From the cell containing the given text, extract its center point as [x, y] coordinate. 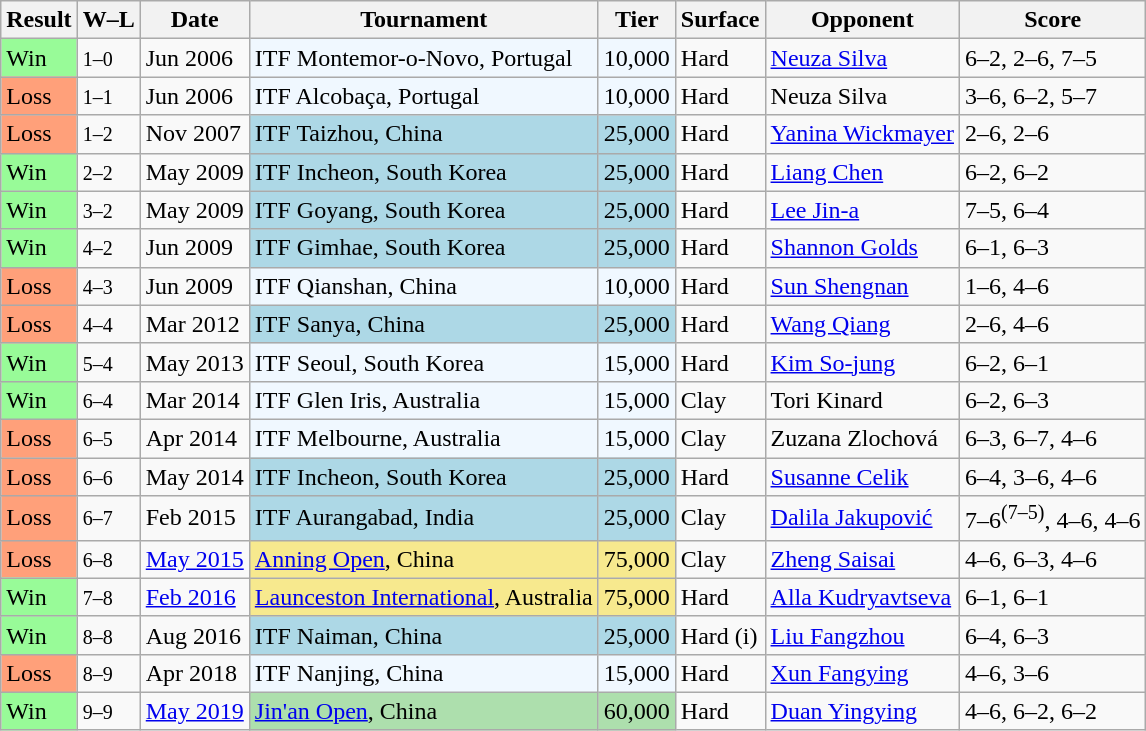
Liang Chen [862, 172]
6–1, 6–3 [1053, 248]
Feb 2015 [194, 518]
6–2, 6–3 [1053, 400]
Nov 2007 [194, 134]
2–6, 4–6 [1053, 324]
4–2 [108, 248]
Mar 2012 [194, 324]
Surface [720, 20]
Date [194, 20]
6–2, 6–2 [1053, 172]
1–6, 4–6 [1053, 286]
1–2 [108, 134]
6–4, 6–3 [1053, 635]
Alla Kudryavtseva [862, 597]
Zuzana Zlochová [862, 438]
ITF Glen Iris, Australia [424, 400]
8–8 [108, 635]
Shannon Golds [862, 248]
ITF Alcobaça, Portugal [424, 96]
Tori Kinard [862, 400]
W–L [108, 20]
Zheng Saisai [862, 559]
ITF Montemor-o-Novo, Portugal [424, 58]
6–8 [108, 559]
ITF Qianshan, China [424, 286]
Score [1053, 20]
4–6, 3–6 [1053, 673]
7–6(7–5), 4–6, 4–6 [1053, 518]
Duan Yingying [862, 711]
6–2, 2–6, 7–5 [1053, 58]
Wang Qiang [862, 324]
ITF Aurangabad, India [424, 518]
4–6, 6–2, 6–2 [1053, 711]
ITF Naiman, China [424, 635]
ITF Taizhou, China [424, 134]
Result [39, 20]
ITF Seoul, South Korea [424, 362]
May 2013 [194, 362]
ITF Goyang, South Korea [424, 210]
Liu Fangzhou [862, 635]
7–5, 6–4 [1053, 210]
Apr 2018 [194, 673]
Opponent [862, 20]
7–8 [108, 597]
Tournament [424, 20]
Aug 2016 [194, 635]
ITF Gimhae, South Korea [424, 248]
4–6, 6–3, 4–6 [1053, 559]
Kim So-jung [862, 362]
2–6, 2–6 [1053, 134]
2–2 [108, 172]
Sun Shengnan [862, 286]
5–4 [108, 362]
Hard (i) [720, 635]
Launceston International, Australia [424, 597]
8–9 [108, 673]
6–2, 6–1 [1053, 362]
1–0 [108, 58]
4–4 [108, 324]
ITF Nanjing, China [424, 673]
Jin'an Open, China [424, 711]
6–6 [108, 477]
6–3, 6–7, 4–6 [1053, 438]
Lee Jin-a [862, 210]
May 2015 [194, 559]
Yanina Wickmayer [862, 134]
May 2019 [194, 711]
Tier [636, 20]
6–7 [108, 518]
9–9 [108, 711]
60,000 [636, 711]
ITF Melbourne, Australia [424, 438]
1–1 [108, 96]
Dalila Jakupović [862, 518]
Anning Open, China [424, 559]
Apr 2014 [194, 438]
6–1, 6–1 [1053, 597]
Feb 2016 [194, 597]
4–3 [108, 286]
6–4 [108, 400]
3–6, 6–2, 5–7 [1053, 96]
6–5 [108, 438]
Mar 2014 [194, 400]
May 2014 [194, 477]
6–4, 3–6, 4–6 [1053, 477]
Susanne Celik [862, 477]
ITF Sanya, China [424, 324]
3–2 [108, 210]
Xun Fangying [862, 673]
